Locate the cell with the specified text and output its [X, Y] center coordinate. 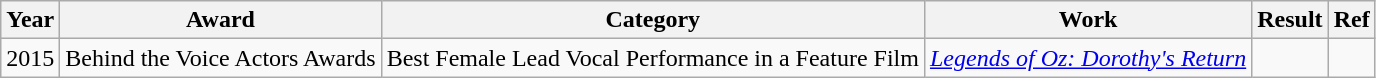
Work [1088, 20]
Best Female Lead Vocal Performance in a Feature Film [652, 58]
2015 [30, 58]
Ref [1352, 20]
Year [30, 20]
Category [652, 20]
Award [220, 20]
Legends of Oz: Dorothy's Return [1088, 58]
Result [1290, 20]
Behind the Voice Actors Awards [220, 58]
